Return the [X, Y] coordinate for the center point of the cell that contains the specified text.  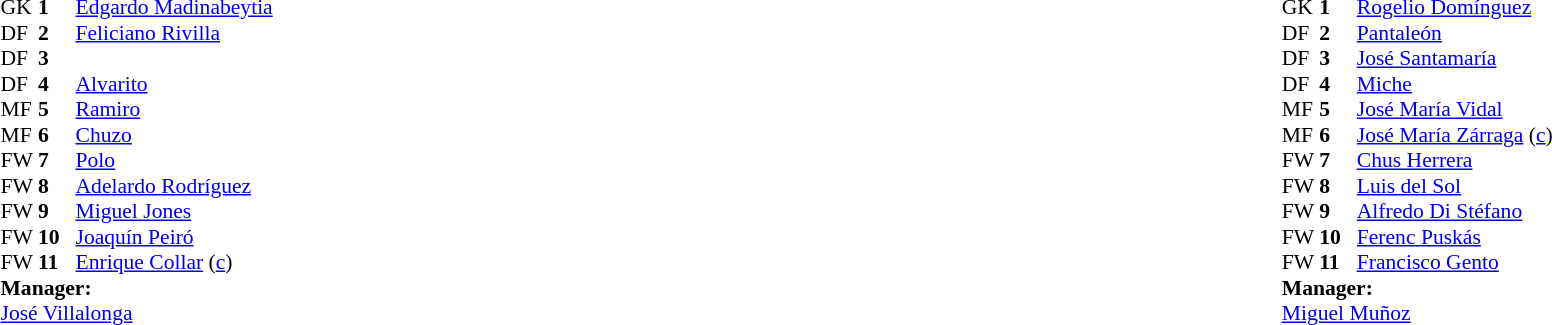
Miguel Jones [174, 211]
Adelardo Rodríguez [174, 186]
Chuzo [174, 135]
Enrique Collar (c) [174, 263]
Ramiro [174, 109]
Joaquín Peiró [174, 237]
Alvarito [174, 84]
Polo [174, 161]
Feliciano Rivilla [174, 33]
Manager: [136, 288]
